Capture the cell that displays the provided text and extract its (x, y) central coordinate. 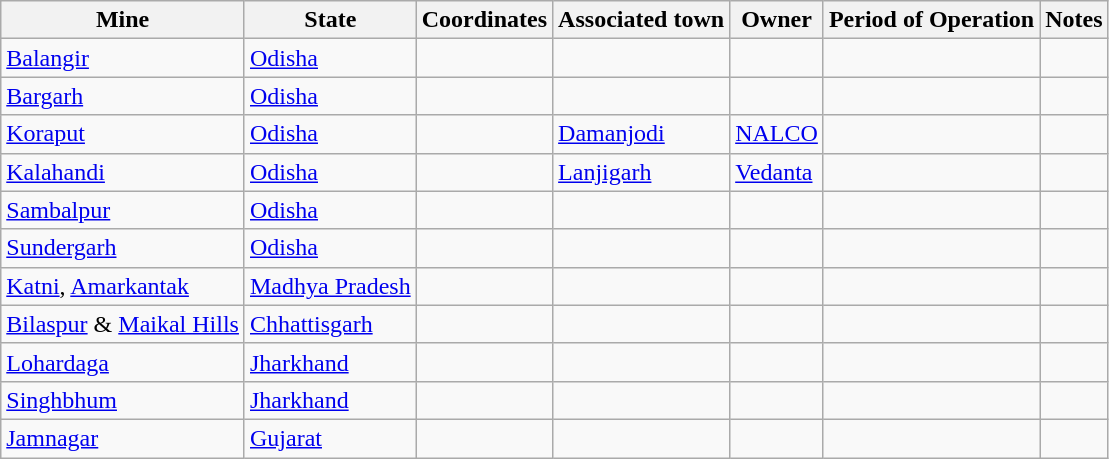
Balangir (123, 58)
Madhya Pradesh (330, 286)
Sundergarh (123, 248)
Mine (123, 20)
Lohardaga (123, 362)
Coordinates (484, 20)
Katni, Amarkantak (123, 286)
Period of Operation (931, 20)
Koraput (123, 134)
Jamnagar (123, 438)
Sambalpur (123, 210)
Damanjodi (642, 134)
Associated town (642, 20)
Vedanta (777, 172)
Lanjigarh (642, 172)
Gujarat (330, 438)
Chhattisgarh (330, 324)
Bargarh (123, 96)
Kalahandi (123, 172)
State (330, 20)
Bilaspur & Maikal Hills (123, 324)
NALCO (777, 134)
Notes (1074, 20)
Singhbhum (123, 400)
Owner (777, 20)
